From the cell containing the given text, extract its center point as (x, y) coordinate. 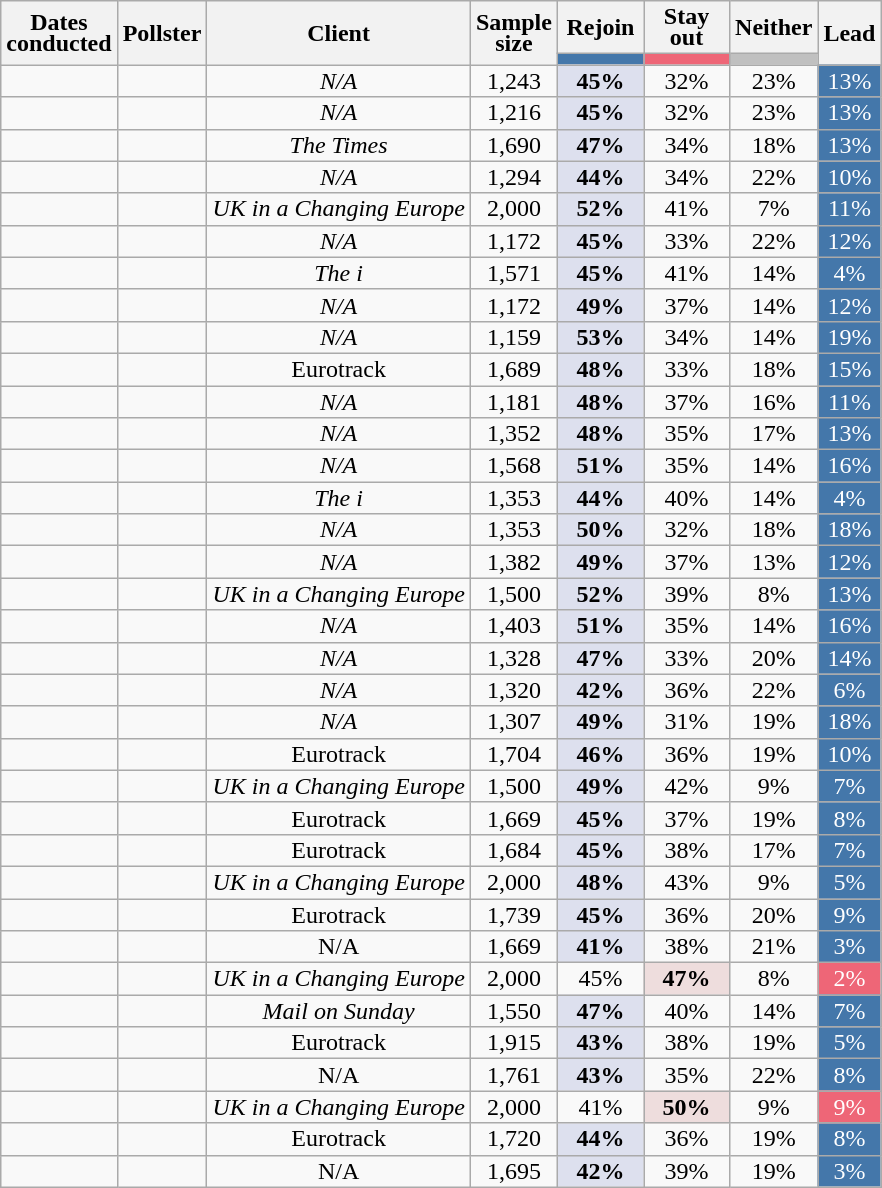
Mail on Sunday (339, 1011)
Stay out (687, 28)
1,571 (514, 273)
1,307 (514, 722)
1,568 (514, 466)
1,739 (514, 914)
Neither (774, 28)
21% (774, 947)
1,243 (514, 81)
1,216 (514, 113)
Client (339, 33)
1,915 (514, 1043)
1,159 (514, 337)
1,294 (514, 177)
15% (850, 369)
1,695 (514, 1171)
Lead (850, 33)
53% (600, 337)
Datesconducted (59, 33)
1,550 (514, 1011)
31% (687, 722)
1,403 (514, 626)
1,684 (514, 850)
46% (600, 754)
2% (850, 979)
1,352 (514, 434)
1,704 (514, 754)
6% (850, 690)
1,382 (514, 562)
1,720 (514, 1139)
1,690 (514, 145)
The Times (339, 145)
Samplesize (514, 33)
Pollster (162, 33)
1,320 (514, 690)
1,761 (514, 1075)
Rejoin (600, 28)
1,328 (514, 658)
1,689 (514, 369)
1,181 (514, 402)
